Detect which cell encompasses the target text, then output its [x, y] center coordinate. 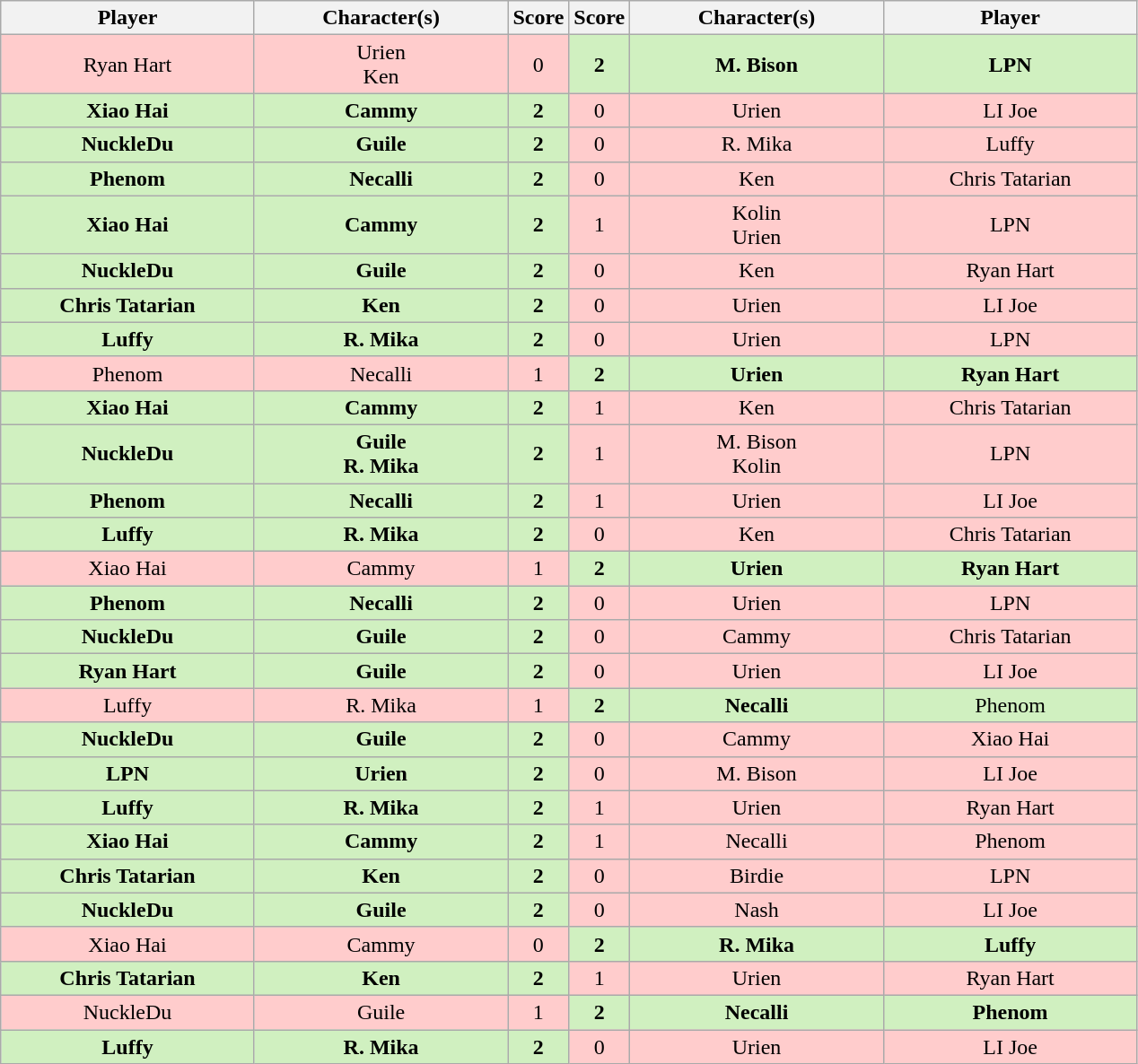
Birdie [757, 876]
UrienKen [381, 65]
KolinUrien [757, 224]
M. BisonKolin [757, 454]
Nash [757, 910]
GuileR. Mika [381, 454]
